Find where the given text appears and provide that cell's center as [X, Y] coordinate. 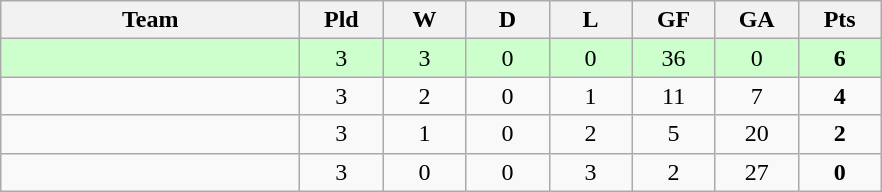
5 [674, 134]
20 [756, 134]
Team [150, 20]
11 [674, 96]
4 [840, 96]
GF [674, 20]
Pts [840, 20]
GA [756, 20]
36 [674, 58]
Pld [342, 20]
D [508, 20]
6 [840, 58]
27 [756, 172]
L [590, 20]
W [424, 20]
7 [756, 96]
